Determine the [x, y] coordinate at the center of the cell enclosing the given text.  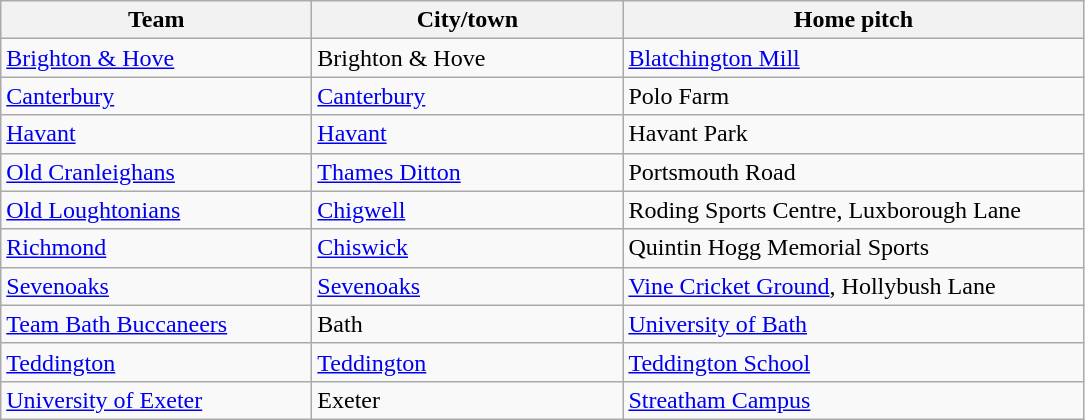
Chigwell [468, 210]
Home pitch [854, 20]
Roding Sports Centre, Luxborough Lane [854, 210]
Havant Park [854, 134]
Old Cranleighans [156, 172]
University of Exeter [156, 400]
Quintin Hogg Memorial Sports [854, 248]
Polo Farm [854, 96]
University of Bath [854, 324]
Vine Cricket Ground, Hollybush Lane [854, 286]
Bath [468, 324]
Exeter [468, 400]
Portsmouth Road [854, 172]
Team [156, 20]
Chiswick [468, 248]
Blatchington Mill [854, 58]
Team Bath Buccaneers [156, 324]
Teddington School [854, 362]
Richmond [156, 248]
Streatham Campus [854, 400]
Old Loughtonians [156, 210]
City/town [468, 20]
Thames Ditton [468, 172]
